Pinpoint the cell where the given text exists, returning its (x, y) midpoint coordinate. 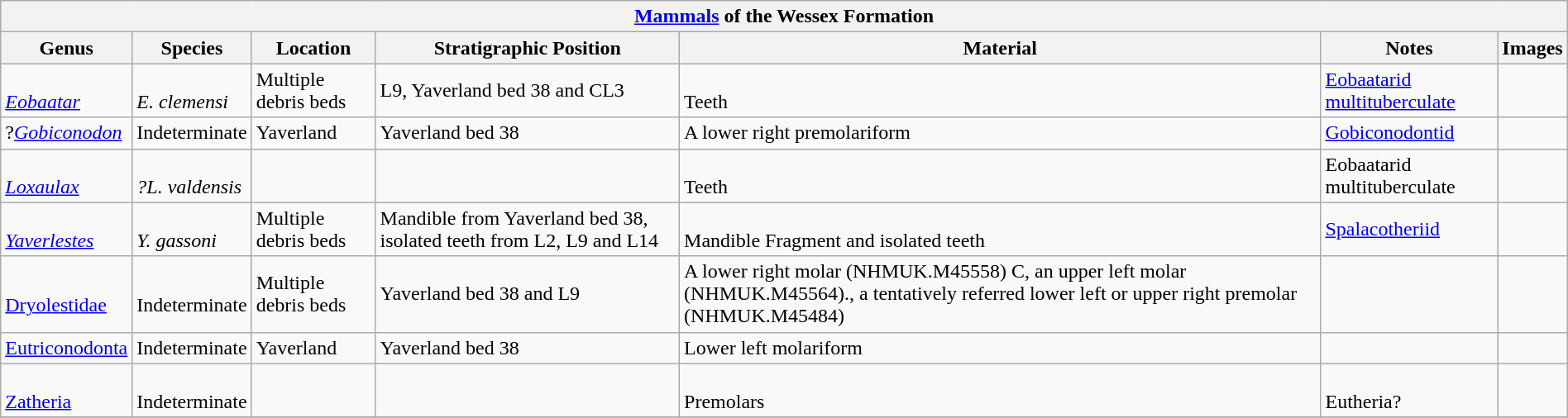
A lower right premolariform (1001, 133)
Y. gassoni (192, 230)
?L. valdensis (192, 175)
Yaverland bed 38 and L9 (528, 294)
Images (1532, 48)
Mammals of the Wessex Formation (784, 17)
Mandible from Yaverland bed 38, isolated teeth from L2, L9 and L14 (528, 230)
Material (1001, 48)
E. clemensi (192, 91)
L9, Yaverland bed 38 and CL3 (528, 91)
Yaverlestes (66, 230)
Loxaulax (66, 175)
Dryolestidae (66, 294)
?Gobiconodon (66, 133)
Mandible Fragment and isolated teeth (1001, 230)
Stratigraphic Position (528, 48)
A lower right molar (NHMUK.M45558) C, an upper left molar (NHMUK.M45564)., a tentatively referred lower left or upper right premolar (NHMUK.M45484) (1001, 294)
Notes (1409, 48)
Location (313, 48)
Eutriconodonta (66, 348)
Eobaatar (66, 91)
Gobiconodontid (1409, 133)
Eutheria? (1409, 390)
Zatheria (66, 390)
Premolars (1001, 390)
Genus (66, 48)
Species (192, 48)
Spalacotheriid (1409, 230)
Lower left molariform (1001, 348)
